Extract the (X, Y) coordinate from the center of the cell holding the provided text.  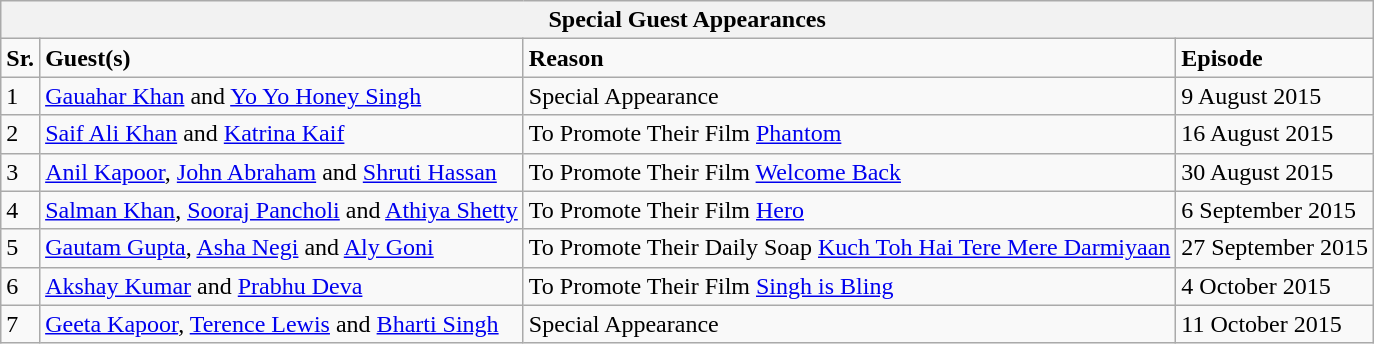
Akshay Kumar and Prabhu Deva (282, 286)
2 (20, 134)
To Promote Their Film Singh is Bling (850, 286)
30 August 2015 (1275, 172)
Guest(s) (282, 58)
Episode (1275, 58)
11 October 2015 (1275, 324)
1 (20, 96)
Anil Kapoor, John Abraham and Shruti Hassan (282, 172)
Special Guest Appearances (688, 20)
4 (20, 210)
4 October 2015 (1275, 286)
5 (20, 248)
Saif Ali Khan and Katrina Kaif (282, 134)
3 (20, 172)
9 August 2015 (1275, 96)
Sr. (20, 58)
Geeta Kapoor, Terence Lewis and Bharti Singh (282, 324)
27 September 2015 (1275, 248)
Reason (850, 58)
7 (20, 324)
Salman Khan, Sooraj Pancholi and Athiya Shetty (282, 210)
Gauahar Khan and Yo Yo Honey Singh (282, 96)
6 September 2015 (1275, 210)
To Promote Their Daily Soap Kuch Toh Hai Tere Mere Darmiyaan (850, 248)
To Promote Their Film Welcome Back (850, 172)
To Promote Their Film Phantom (850, 134)
6 (20, 286)
To Promote Their Film Hero (850, 210)
16 August 2015 (1275, 134)
Gautam Gupta, Asha Negi and Aly Goni (282, 248)
